Return the (X, Y) coordinate for the center point of the cell that contains the specified text.  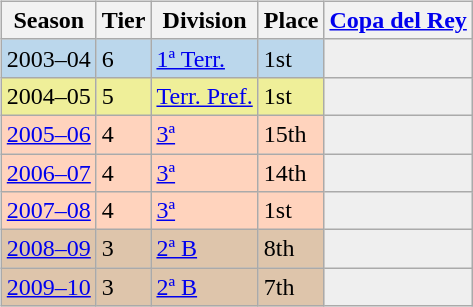
2005–06 (48, 134)
7th (291, 287)
Season (48, 20)
6 (124, 58)
Copa del Rey (398, 20)
2003–04 (48, 58)
2006–07 (48, 173)
15th (291, 134)
Terr. Pref. (204, 96)
Tier (124, 20)
2007–08 (48, 211)
14th (291, 173)
2008–09 (48, 249)
2004–05 (48, 96)
Place (291, 20)
8th (291, 249)
Division (204, 20)
2009–10 (48, 287)
5 (124, 96)
1ª Terr. (204, 58)
